Capture the cell that displays the provided text and extract its [x, y] central coordinate. 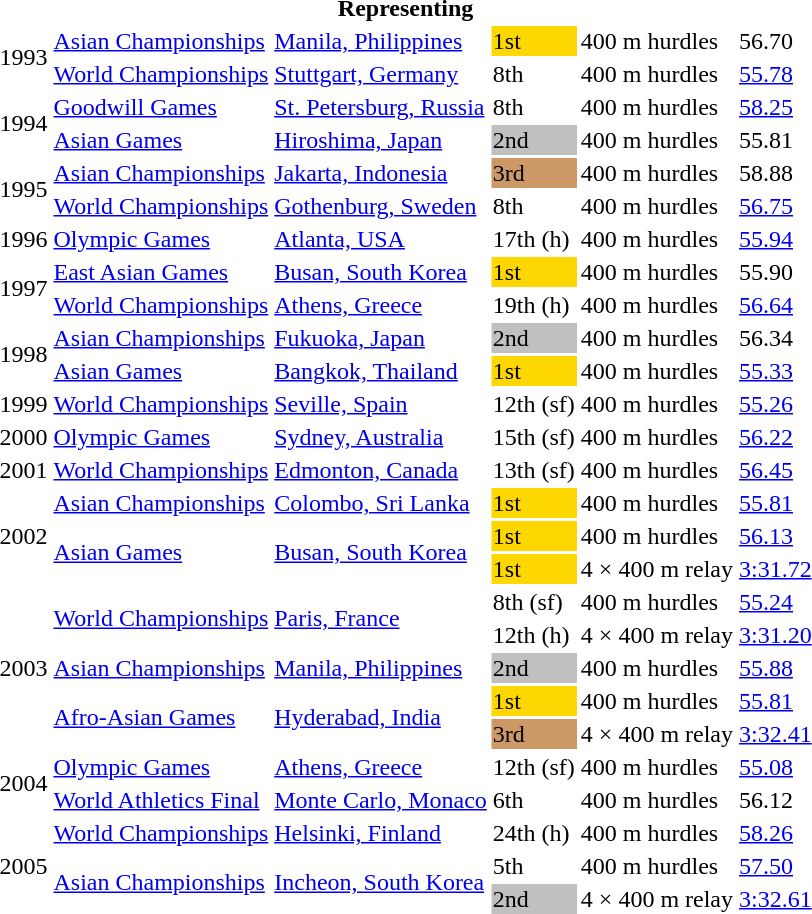
Goodwill Games [161, 107]
Sydney, Australia [381, 437]
Helsinki, Finland [381, 833]
8th (sf) [534, 602]
Bangkok, Thailand [381, 371]
6th [534, 800]
Afro-Asian Games [161, 718]
15th (sf) [534, 437]
Edmonton, Canada [381, 470]
12th (h) [534, 635]
Paris, France [381, 618]
Atlanta, USA [381, 239]
Incheon, South Korea [381, 882]
Stuttgart, Germany [381, 74]
24th (h) [534, 833]
East Asian Games [161, 272]
17th (h) [534, 239]
World Athletics Final [161, 800]
5th [534, 866]
St. Petersburg, Russia [381, 107]
Monte Carlo, Monaco [381, 800]
13th (sf) [534, 470]
Seville, Spain [381, 404]
Jakarta, Indonesia [381, 173]
Gothenburg, Sweden [381, 206]
Hiroshima, Japan [381, 140]
19th (h) [534, 305]
Fukuoka, Japan [381, 338]
Hyderabad, India [381, 718]
Colombo, Sri Lanka [381, 503]
